Pinpoint the cell where the given text exists, returning its (x, y) midpoint coordinate. 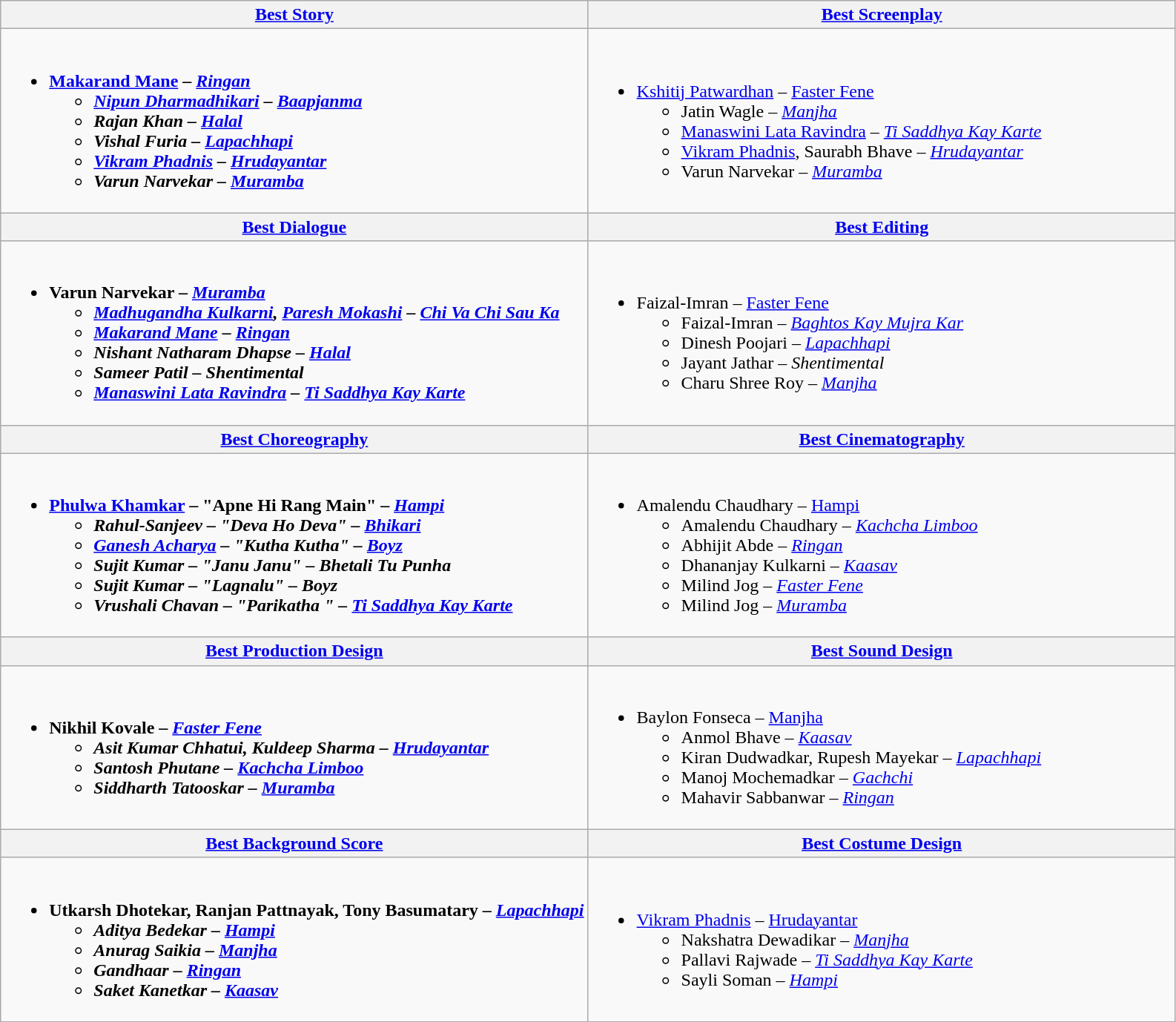
Best Screenplay (882, 15)
Best Sound Design (882, 651)
Best Cinematography (882, 439)
Baylon Fonseca – ManjhaAnmol Bhave – KaasavKiran Dudwadkar, Rupesh Mayekar – LapachhapiManoj Mochemadkar – GachchiMahavir Sabbanwar – Ringan (882, 748)
Utkarsh Dhotekar, Ranjan Pattnayak, Tony Basumatary – LapachhapiAditya Bedekar – HampiAnurag Saikia – ManjhaGandhaar – RinganSaket Kanetkar – Kaasav (294, 939)
Best Editing (882, 227)
Best Story (294, 15)
Faizal-Imran – Faster FeneFaizal-Imran – Baghtos Kay Mujra KarDinesh Poojari – LapachhapiJayant Jathar – ShentimentalCharu Shree Roy – Manjha (882, 333)
Best Production Design (294, 651)
Vikram Phadnis – HrudayantarNakshatra Dewadikar – ManjhaPallavi Rajwade – Ti Saddhya Kay KarteSayli Soman – Hampi (882, 939)
Best Costume Design (882, 843)
Makarand Mane – RinganNipun Dharmadhikari – BaapjanmaRajan Khan – HalalVishal Furia – LapachhapiVikram Phadnis – HrudayantarVarun Narvekar – Muramba (294, 121)
Best Dialogue (294, 227)
Best Choreography (294, 439)
Best Background Score (294, 843)
Nikhil Kovale – Faster FeneAsit Kumar Chhatui, Kuldeep Sharma – HrudayantarSantosh Phutane – Kachcha LimbooSiddharth Tatooskar – Muramba (294, 748)
